Identify which cell holds the provided text, then report its [x, y] central coordinate. 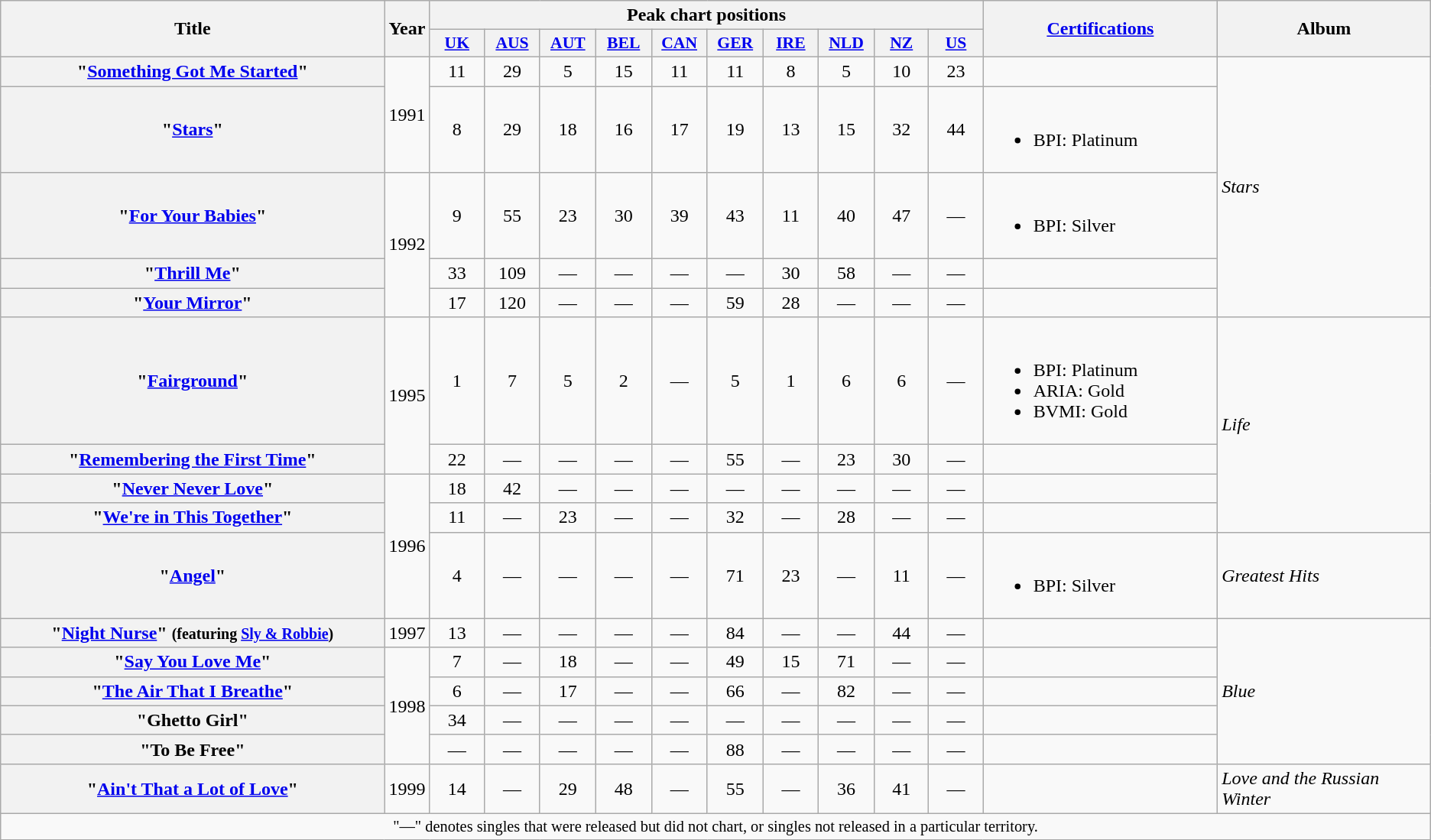
"Angel" [193, 575]
42 [512, 488]
"We're in This Together" [193, 517]
"For Your Babies" [193, 216]
16 [624, 128]
AUT [567, 44]
Love and the Russian Winter [1324, 789]
88 [735, 749]
"Never Never Love" [193, 488]
"Say You Love Me" [193, 662]
Blue [1324, 691]
66 [735, 691]
43 [735, 216]
9 [457, 216]
AUS [512, 44]
NLD [847, 44]
"Ghetto Girl" [193, 720]
CAN [679, 44]
120 [512, 303]
NZ [902, 44]
"—" denotes singles that were released but did not chart, or singles not released in a particular territory. [715, 826]
"Something Got Me Started" [193, 71]
1996 [407, 546]
1997 [407, 633]
1991 [407, 115]
47 [902, 216]
22 [457, 459]
GER [735, 44]
14 [457, 789]
48 [624, 789]
41 [902, 789]
Life [1324, 425]
"Thrill Me" [193, 274]
59 [735, 303]
"To Be Free" [193, 749]
US [956, 44]
40 [847, 216]
"Your Mirror" [193, 303]
84 [735, 633]
Greatest Hits [1324, 575]
Certifications [1101, 29]
4 [457, 575]
1992 [407, 245]
34 [457, 720]
19 [735, 128]
"Night Nurse" (featuring Sly & Robbie) [193, 633]
10 [902, 71]
BPI: Platinum [1101, 128]
Album [1324, 29]
82 [847, 691]
1995 [407, 396]
IRE [790, 44]
1998 [407, 705]
"Stars" [193, 128]
2 [624, 381]
UK [457, 44]
"The Air That I Breathe" [193, 691]
Title [193, 29]
58 [847, 274]
"Ain't That a Lot of Love" [193, 789]
39 [679, 216]
Peak chart positions [706, 15]
33 [457, 274]
BEL [624, 44]
Stars [1324, 186]
"Fairground" [193, 381]
1999 [407, 789]
36 [847, 789]
"Remembering the First Time" [193, 459]
49 [735, 662]
109 [512, 274]
Year [407, 29]
BPI: PlatinumARIA: GoldBVMI: Gold [1101, 381]
